Locate the cell with the specified text and output its (x, y) center coordinate. 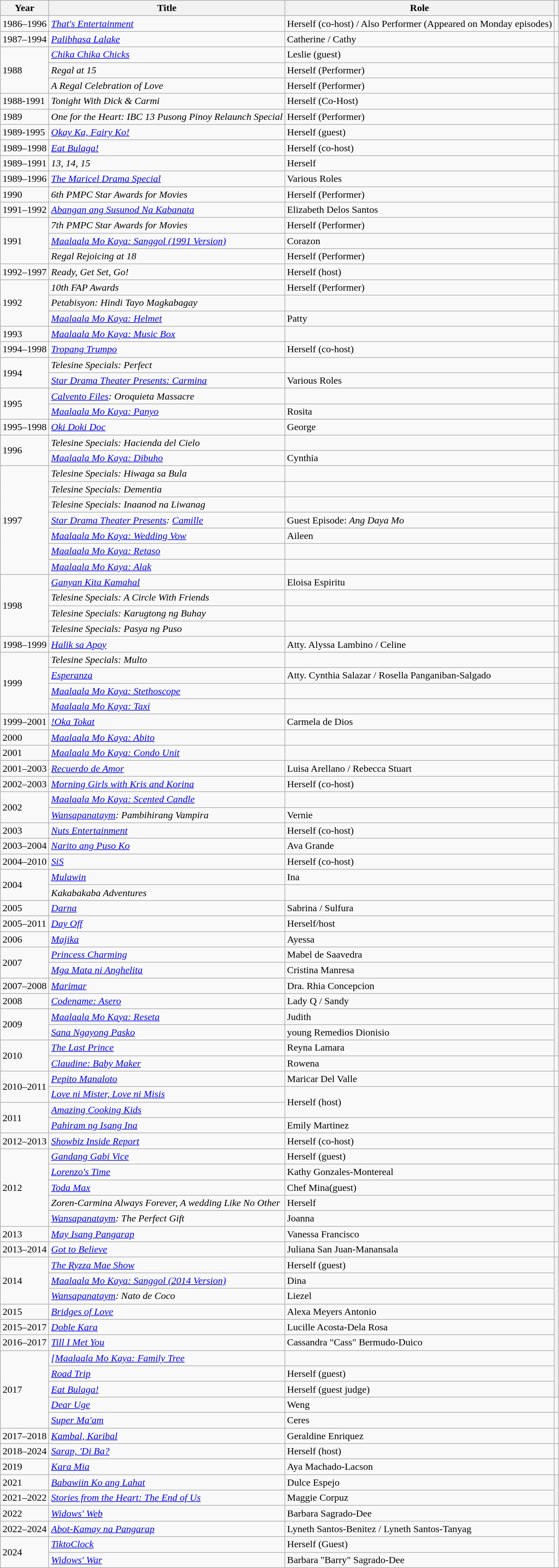
Lady Q / Sandy (419, 1001)
1989–1991 (24, 163)
Star Drama Theater Presents: Camille (167, 520)
Maalaala Mo Kaya: Reseta (167, 1017)
Telesine Specials: Multo (167, 660)
Okay Ka, Fairy Ko! (167, 132)
2021 (24, 1482)
Got to Believe (167, 1250)
10th FAP Awards (167, 287)
The Last Prince (167, 1048)
1995 (24, 404)
Year (24, 8)
Morning Girls with Kris and Korina (167, 784)
2015 (24, 1312)
Super Ma'am (167, 1420)
Maalaala Mo Kaya: Stethoscope (167, 691)
Leslie (guest) (419, 55)
Kakabakaba Adventures (167, 892)
1990 (24, 194)
Regal at 15 (167, 70)
2004–2010 (24, 861)
Weng (419, 1405)
1992–1997 (24, 272)
Geraldine Enriquez (419, 1435)
Dra. Rhia Concepcion (419, 986)
A Regal Celebration of Love (167, 86)
Ganyan Kita Kamahal (167, 582)
Widows' Web (167, 1513)
Telesine Specials: A Circle With Friends (167, 598)
7th PMPC Star Awards for Movies (167, 225)
Barbara "Barry" Sagrado-Dee (419, 1560)
Darna (167, 908)
Abot-Kamay na Pangarap (167, 1529)
Telesine Specials: Hiwaga sa Bula (167, 474)
Lyneth Santos-Benitez / Lyneth Santos-Tanyag (419, 1529)
The Maricel Drama Special (167, 179)
Calvento Files: Oroquieta Massacre (167, 396)
1996 (24, 450)
1987–1994 (24, 39)
2001 (24, 753)
Doble Kara (167, 1327)
13, 14, 15 (167, 163)
Chef Mina(guest) (419, 1188)
Mga Mata ni Anghelita (167, 970)
Atty. Cynthia Salazar / Rosella Panganiban-Salgado (419, 675)
Judith (419, 1017)
2005 (24, 908)
Lorenzo's Time (167, 1172)
Ina (419, 877)
Pahiram ng Isang Ina (167, 1125)
Majika (167, 939)
2003 (24, 830)
Guest Episode: Ang Daya Mo (419, 520)
Ceres (419, 1420)
2017 (24, 1389)
Bridges of Love (167, 1312)
Maalaala Mo Kaya: Music Box (167, 334)
!Oka Tokat (167, 722)
2000 (24, 738)
Vernie (419, 815)
Regal Rejoicing at 18 (167, 256)
1998 (24, 605)
Pepito Manaloto (167, 1079)
1988 (24, 70)
2021–2022 (24, 1498)
Sarap, 'Di Ba? (167, 1451)
Eloisa Espiritu (419, 582)
Catherine / Cathy (419, 39)
Herself (Guest) (419, 1544)
Elizabeth Delos Santos (419, 210)
Maalaala Mo Kaya: Wedding Vow (167, 536)
Dulce Espejo (419, 1482)
Carmela de Dios (419, 722)
Abangan ang Susunod Na Kabanata (167, 210)
2010 (24, 1056)
Telesine Specials: Pasya ng Puso (167, 629)
Gandang Gabi Vice (167, 1156)
Maalaala Mo Kaya: Abito (167, 738)
2007–2008 (24, 986)
Role (419, 8)
Kathy Gonzales-Montereal (419, 1172)
Title (167, 8)
2022 (24, 1513)
Amazing Cooking Kids (167, 1110)
Mulawin (167, 877)
Maalaala Mo Kaya: Sanggol (2014 Version) (167, 1281)
Herself (Co-Host) (419, 101)
Wansapanataym: The Perfect Gift (167, 1219)
1999 (24, 683)
2024 (24, 1552)
George (419, 427)
Vanessa Francisco (419, 1234)
Alexa Meyers Antonio (419, 1312)
Maalaala Mo Kaya: Taxi (167, 707)
1997 (24, 520)
Telesine Specials: Perfect (167, 365)
1989-1995 (24, 132)
Herself/host (419, 923)
Maalaala Mo Kaya: Alak (167, 567)
Cristina Manresa (419, 970)
Esperanza (167, 675)
Maalaala Mo Kaya: Panyo (167, 411)
Halik sa Apoy (167, 644)
Maalaala Mo Kaya: Condo Unit (167, 753)
Luisa Arellano / Rebecca Stuart (419, 769)
Aileen (419, 536)
2003–2004 (24, 846)
Oki Doki Doc (167, 427)
1994–1998 (24, 349)
Maalaala Mo Kaya: Helmet (167, 318)
young Remedios Dionisio (419, 1032)
2005–2011 (24, 923)
Ayessa (419, 939)
1993 (24, 334)
2017–2018 (24, 1435)
Cassandra "Cass" Bermudo-Duico (419, 1343)
Maggie Corpuz (419, 1498)
Maalaala Mo Kaya: Scented Candle (167, 799)
2006 (24, 939)
1999–2001 (24, 722)
2018–2024 (24, 1451)
2014 (24, 1281)
Toda Max (167, 1188)
2007 (24, 963)
Reyna Lamara (419, 1048)
1988-1991 (24, 101)
Petabisyon: Hindi Tayo Magkabagay (167, 303)
1989–1996 (24, 179)
Stories from the Heart: The End of Us (167, 1498)
[Maalaala Mo Kaya: Family Tree (167, 1358)
Barbara Sagrado-Dee (419, 1513)
Joanna (419, 1219)
Telesine Specials: Dementia (167, 489)
1994 (24, 373)
Sana Ngayong Pasko (167, 1032)
Lucille Acosta-Dela Rosa (419, 1327)
Marimar (167, 986)
2010–2011 (24, 1087)
2012 (24, 1187)
Star Drama Theater Presents: Carmina (167, 380)
Wansapanataym: Pambihirang Vampira (167, 815)
Princess Charming (167, 955)
2022–2024 (24, 1529)
TiktoClock (167, 1544)
Till I Met You (167, 1343)
2016–2017 (24, 1343)
That's Entertainment (167, 24)
Maalaala Mo Kaya: Dibuho (167, 458)
1989 (24, 117)
Palibhasa Lalake (167, 39)
Corazon (419, 241)
Tropang Trumpo (167, 349)
May Isang Pangarap (167, 1234)
Liezel (419, 1296)
2019 (24, 1467)
Love ni Mister, Love ni Misis (167, 1094)
Narito ang Puso Ko (167, 846)
SiS (167, 861)
Sabrina / Sulfura (419, 908)
Maricar Del Valle (419, 1079)
Emily Martinez (419, 1125)
Ready, Get Set, Go! (167, 272)
Mabel de Saavedra (419, 955)
1991–1992 (24, 210)
Road Trip (167, 1374)
Showbiz Inside Report (167, 1141)
Atty. Alyssa Lambino / Celine (419, 644)
Chika Chika Chicks (167, 55)
1992 (24, 303)
2012–2013 (24, 1141)
6th PMPC Star Awards for Movies (167, 194)
2009 (24, 1025)
2011 (24, 1117)
Kara Mia (167, 1467)
Babawiin Ko ang Lahat (167, 1482)
1989–1998 (24, 148)
Herself (co-host) / Also Performer (Appeared on Monday episodes) (419, 24)
Maalaala Mo Kaya: Retaso (167, 551)
Telesine Specials: Inaanod na Liwanag (167, 505)
2001–2003 (24, 769)
Widows' War (167, 1560)
Kambal, Karibal (167, 1435)
The Ryzza Mae Show (167, 1265)
1995–1998 (24, 427)
Wansapanataym: Nato de Coco (167, 1296)
Juliana San Juan-Manansala (419, 1250)
Telesine Specials: Karugtong ng Buhay (167, 613)
Patty (419, 318)
Ava Grande (419, 846)
Telesine Specials: Hacienda del Cielo (167, 442)
One for the Heart: IBC 13 Pusong Pinoy Relaunch Special (167, 117)
Cynthia (419, 458)
Tonight With Dick & Carmi (167, 101)
Zoren-Carmina Always Forever, A wedding Like No Other (167, 1203)
2002–2003 (24, 784)
Herself (guest judge) (419, 1389)
2013 (24, 1234)
1998–1999 (24, 644)
1991 (24, 241)
2002 (24, 807)
Codename: Asero (167, 1001)
2013–2014 (24, 1250)
Maalaala Mo Kaya: Sanggol (1991 Version) (167, 241)
1986–1996 (24, 24)
Rowena (419, 1063)
2004 (24, 885)
Rosita (419, 411)
Recuerdo de Amor (167, 769)
2015–2017 (24, 1327)
2008 (24, 1001)
Day Off (167, 923)
Dina (419, 1281)
Aya Machado-Lacson (419, 1467)
Nuts Entertainment (167, 830)
Claudine: Baby Maker (167, 1063)
Dear Uge (167, 1405)
